Return the [x, y] coordinate for the center point of the cell that contains the specified text.  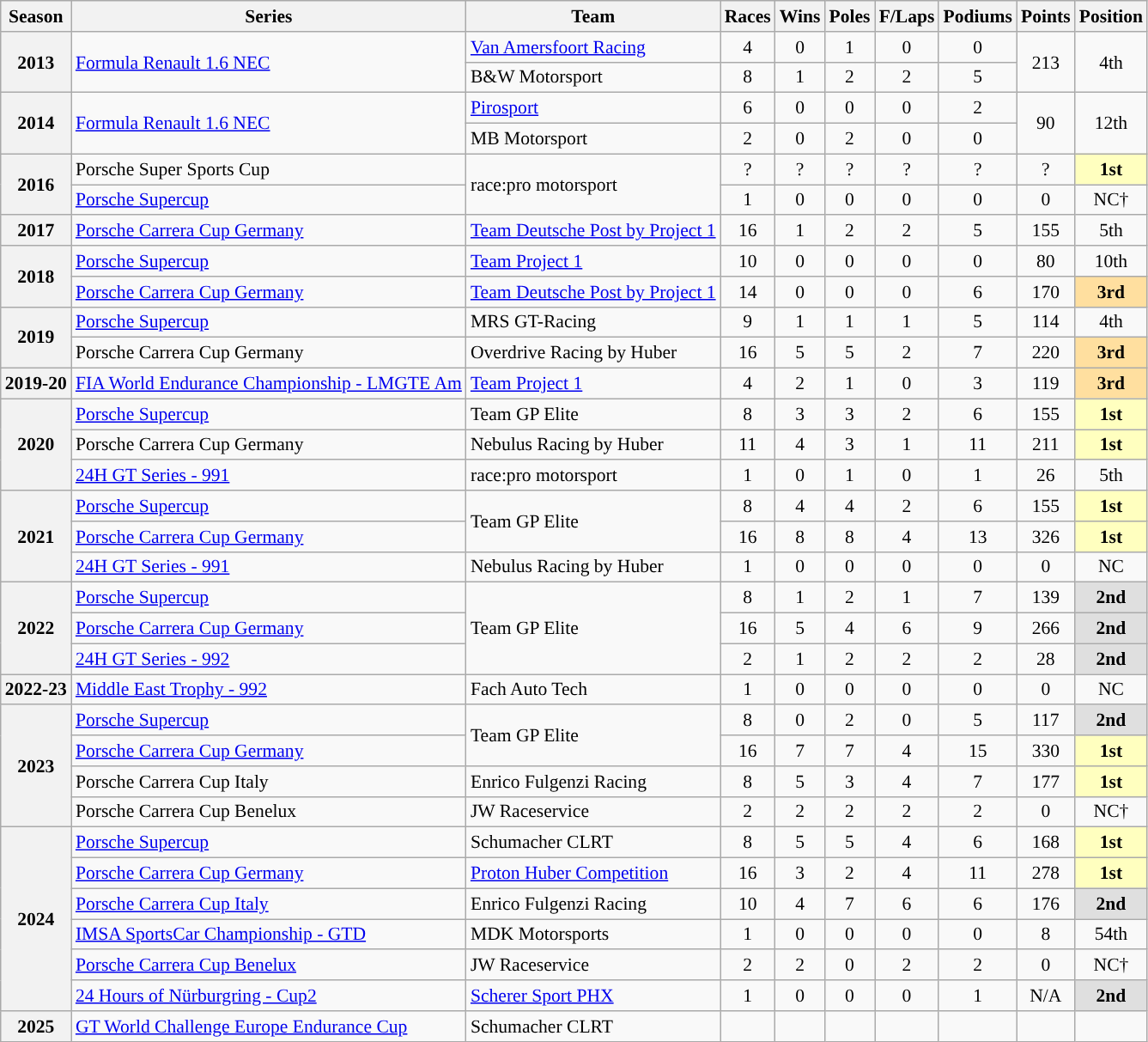
N/A [1046, 996]
2022 [36, 629]
13 [977, 537]
117 [1046, 721]
Proton Huber Competition [593, 874]
2024 [36, 919]
278 [1046, 874]
2016 [36, 184]
Porsche Super Sports Cup [269, 169]
28 [1046, 659]
213 [1046, 62]
177 [1046, 782]
2019 [36, 337]
Scherer Sport PHX [593, 996]
24H GT Series - 992 [269, 659]
168 [1046, 843]
Van Amersfoort Racing [593, 47]
F/Laps [907, 16]
Series [269, 16]
2017 [36, 231]
114 [1046, 322]
139 [1046, 598]
Season [36, 16]
IMSA SportsCar Championship - GTD [269, 935]
326 [1046, 537]
MB Motorsport [593, 139]
2020 [36, 445]
FIA World Endurance Championship - LMGTE Am [269, 384]
170 [1046, 292]
Wins [800, 16]
Races [748, 16]
10th [1111, 261]
2018 [36, 277]
176 [1046, 904]
Poles [849, 16]
MDK Motorsports [593, 935]
Middle East Trophy - 992 [269, 690]
2014 [36, 124]
Team [593, 16]
Position [1111, 16]
2023 [36, 766]
GT World Challenge Europe Endurance Cup [269, 1027]
2021 [36, 536]
Pirosport [593, 108]
220 [1046, 353]
80 [1046, 261]
14 [748, 292]
2022-23 [36, 690]
24 Hours of Nürburgring - Cup2 [269, 996]
119 [1046, 384]
Points [1046, 16]
2013 [36, 62]
MRS GT-Racing [593, 322]
2019-20 [36, 384]
330 [1046, 751]
Fach Auto Tech [593, 690]
B&W Motorsport [593, 77]
2025 [36, 1027]
Podiums [977, 16]
15 [977, 751]
26 [1046, 476]
266 [1046, 629]
54th [1111, 935]
12th [1111, 124]
90 [1046, 124]
Overdrive Racing by Huber [593, 353]
211 [1046, 445]
